For the text-containing cell, return its midpoint in [X, Y] coordinate format. 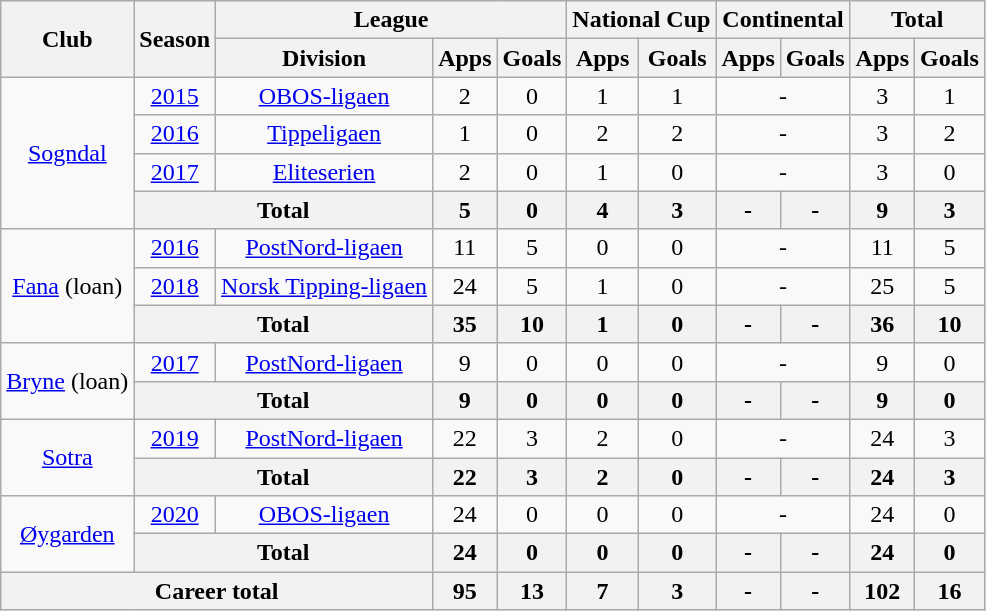
13 [532, 591]
16 [950, 591]
4 [603, 210]
Club [68, 39]
Fana (loan) [68, 286]
Division [324, 58]
35 [465, 324]
7 [603, 591]
2019 [175, 438]
2020 [175, 515]
Sogndal [68, 153]
League [392, 20]
Sotra [68, 457]
102 [882, 591]
Continental [783, 20]
National Cup [642, 20]
Norsk Tipping-ligaen [324, 286]
2015 [175, 96]
25 [882, 286]
Tippeligaen [324, 134]
36 [882, 324]
Season [175, 39]
95 [465, 591]
Bryne (loan) [68, 381]
Øygarden [68, 534]
Career total [217, 591]
Eliteserien [324, 172]
2018 [175, 286]
